For the text-containing cell, return its midpoint in (X, Y) coordinate format. 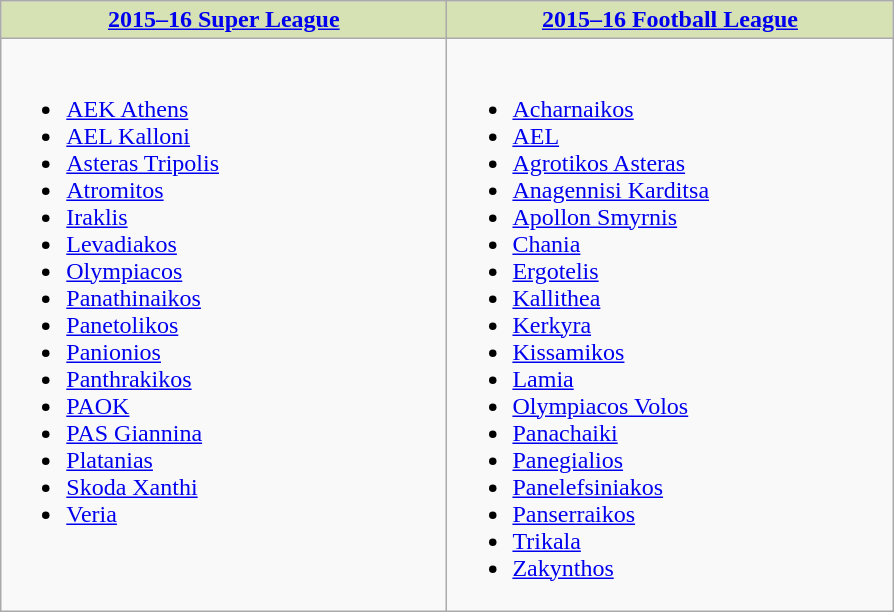
2015–16 Football League (670, 20)
2015–16 Super League (224, 20)
